Pinpoint the cell where the given text exists, returning its (x, y) midpoint coordinate. 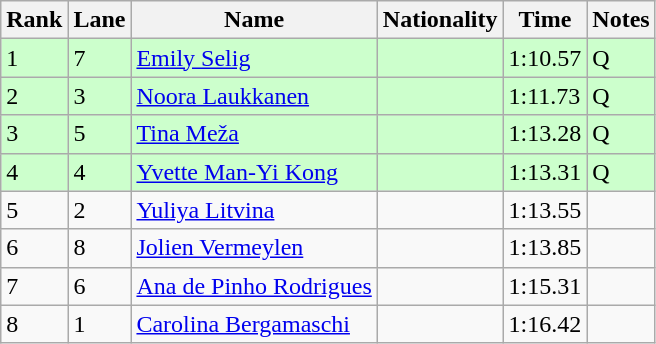
1:11.73 (545, 96)
Nationality (440, 20)
Ana de Pinho Rodrigues (254, 286)
Emily Selig (254, 58)
Yuliya Litvina (254, 210)
1:15.31 (545, 286)
Rank (34, 20)
Carolina Bergamaschi (254, 324)
Yvette Man-Yi Kong (254, 172)
Notes (621, 20)
Lane (100, 20)
1:10.57 (545, 58)
Jolien Vermeylen (254, 248)
1:16.42 (545, 324)
1:13.55 (545, 210)
Noora Laukkanen (254, 96)
1:13.31 (545, 172)
1:13.28 (545, 134)
Name (254, 20)
Time (545, 20)
1:13.85 (545, 248)
Tina Meža (254, 134)
